Return the (X, Y) coordinate for the center point of the cell that contains the specified text.  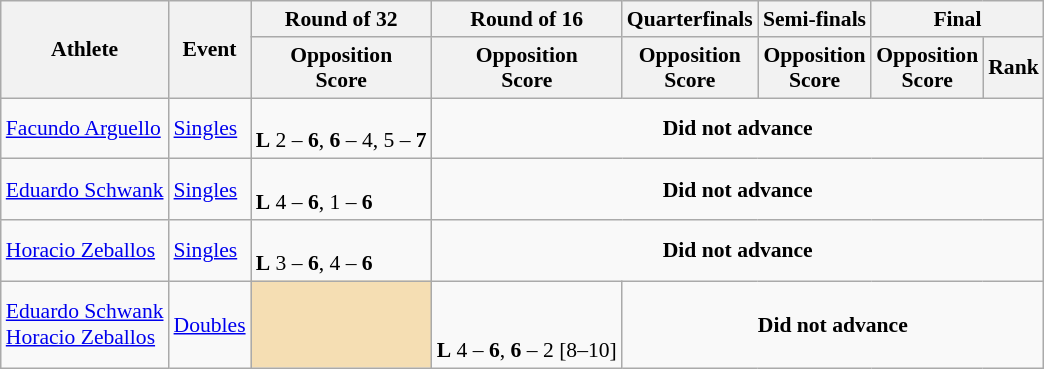
L 3 – 6, 4 – 6 (342, 250)
Horacio Zeballos (85, 250)
L 4 – 6, 1 – 6 (342, 190)
Round of 32 (342, 19)
Facundo Arguello (85, 128)
Quarterfinals (690, 19)
Eduardo SchwankHoracio Zeballos (85, 324)
Event (210, 50)
Semi-finals (814, 19)
L 4 – 6, 6 – 2 [8–10] (527, 324)
Eduardo Schwank (85, 190)
Round of 16 (527, 19)
Doubles (210, 324)
Rank (1014, 68)
Final (958, 19)
L 2 – 6, 6 – 4, 5 – 7 (342, 128)
Athlete (85, 50)
